Capture the cell that displays the provided text and extract its [x, y] central coordinate. 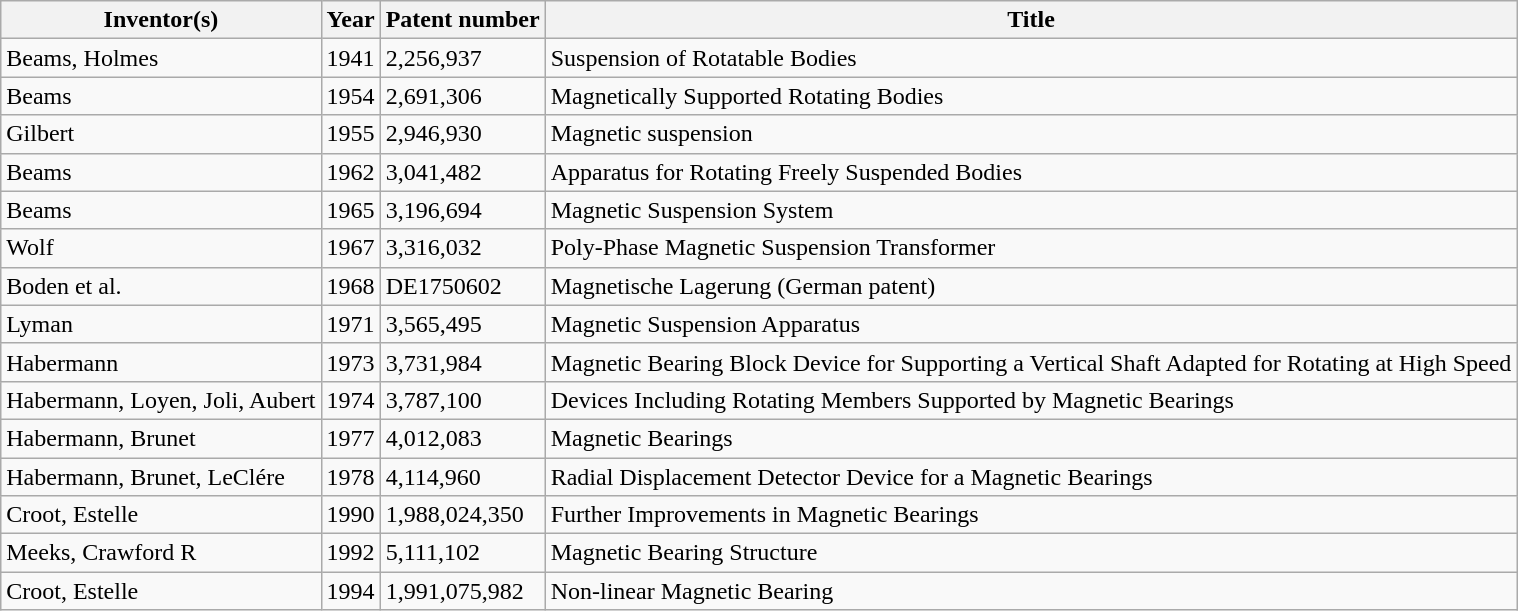
Beams, Holmes [161, 58]
3,316,032 [462, 248]
Poly-Phase Magnetic Suspension Transformer [1031, 248]
3,787,100 [462, 400]
Habermann, Brunet, LeClére [161, 477]
Devices Including Rotating Members Supported by Magnetic Bearings [1031, 400]
4,012,083 [462, 438]
1,991,075,982 [462, 591]
Inventor(s) [161, 20]
Habermann, Brunet [161, 438]
Magnetically Supported Rotating Bodies [1031, 96]
Lyman [161, 324]
1941 [350, 58]
Magnetic Bearings [1031, 438]
Gilbert [161, 134]
Further Improvements in Magnetic Bearings [1031, 515]
1965 [350, 210]
1990 [350, 515]
4,114,960 [462, 477]
1955 [350, 134]
1967 [350, 248]
Meeks, Crawford R [161, 553]
1977 [350, 438]
1,988,024,350 [462, 515]
1974 [350, 400]
2,946,930 [462, 134]
1992 [350, 553]
Habermann, Loyen, Joli, Aubert [161, 400]
3,731,984 [462, 362]
3,196,694 [462, 210]
Wolf [161, 248]
1978 [350, 477]
2,256,937 [462, 58]
Title [1031, 20]
Apparatus for Rotating Freely Suspended Bodies [1031, 172]
1954 [350, 96]
1971 [350, 324]
Magnetic Suspension System [1031, 210]
1994 [350, 591]
Magnetic Bearing Block Device for Supporting a Vertical Shaft Adapted for Rotating at High Speed [1031, 362]
Habermann [161, 362]
Non-linear Magnetic Bearing [1031, 591]
Year [350, 20]
Boden et al. [161, 286]
2,691,306 [462, 96]
Magnetische Lagerung (German patent) [1031, 286]
DE1750602 [462, 286]
3,565,495 [462, 324]
1968 [350, 286]
Patent number [462, 20]
5,111,102 [462, 553]
Magnetic Suspension Apparatus [1031, 324]
Suspension of Rotatable Bodies [1031, 58]
Radial Displacement Detector Device for a Magnetic Bearings [1031, 477]
Magnetic suspension [1031, 134]
1973 [350, 362]
3,041,482 [462, 172]
1962 [350, 172]
Magnetic Bearing Structure [1031, 553]
